Return the [X, Y] coordinate for the center point of the cell that contains the specified text.  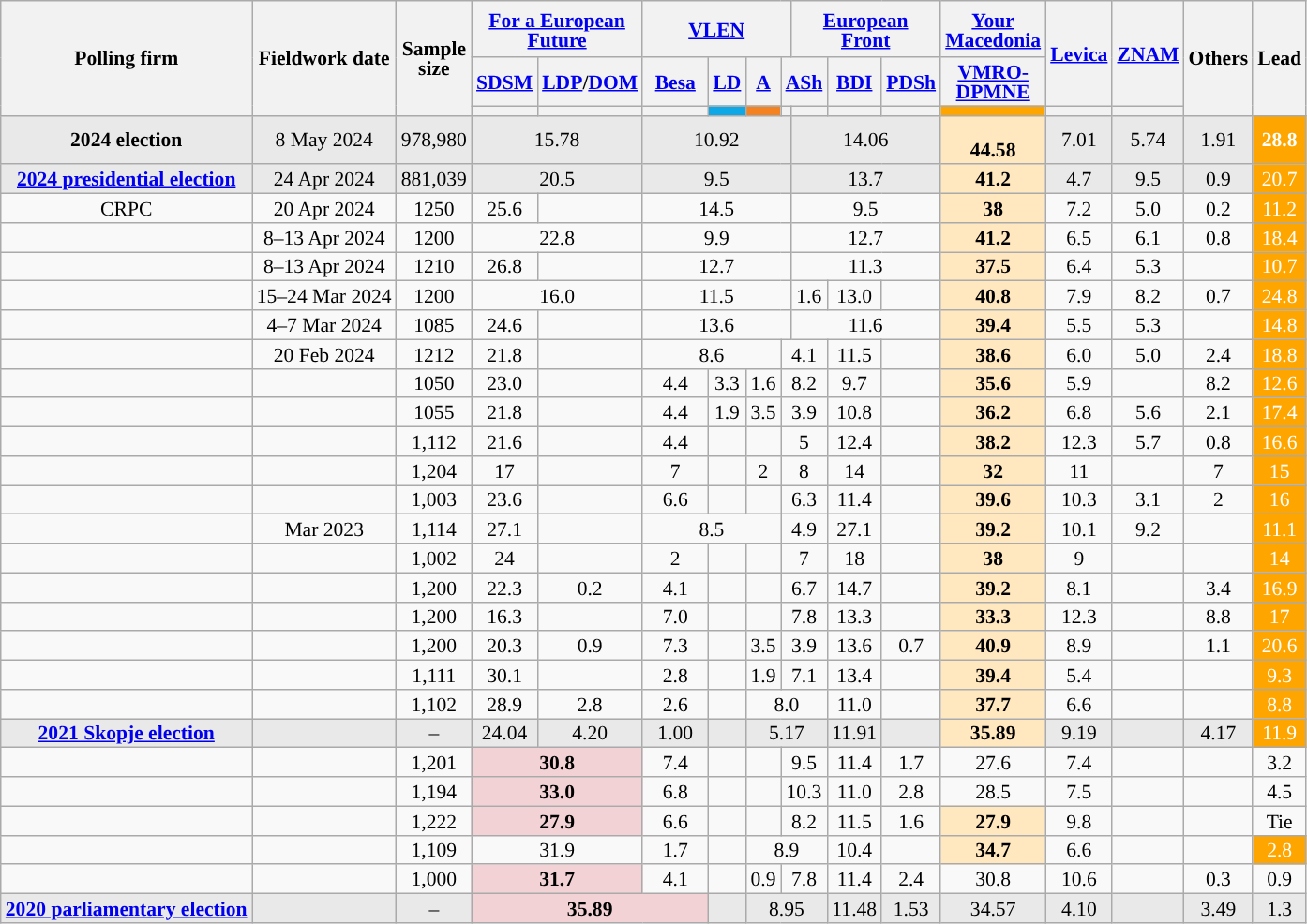
30.1 [504, 675]
8.1 [1078, 587]
32 [993, 470]
20 Feb 2024 [324, 354]
1212 [434, 354]
4.5 [1279, 791]
1,109 [434, 849]
Fieldwork date [324, 58]
20.5 [557, 180]
9 [1078, 559]
5.7 [1148, 442]
1055 [434, 412]
PDSh [911, 82]
10.7 [1279, 266]
25.6 [504, 208]
2020 parliamentary election [127, 909]
2.1 [1219, 412]
11.9 [1279, 733]
15.78 [557, 140]
978,980 [434, 140]
13.0 [854, 296]
1210 [434, 266]
1.91 [1219, 140]
28.8 [1279, 140]
7.9 [1078, 296]
6.5 [1078, 238]
LDP/DOM [590, 82]
20.6 [1279, 647]
24 [504, 559]
37.7 [993, 705]
20.3 [504, 647]
36.2 [993, 412]
18 [854, 559]
9.3 [1279, 675]
5.74 [1148, 140]
1,102 [434, 705]
1,003 [434, 500]
7.01 [1078, 140]
11.2 [1279, 208]
16.3 [504, 617]
BDI [854, 82]
20 Apr 2024 [324, 208]
3.2 [1279, 763]
1.53 [911, 909]
2024 election [127, 140]
14.7 [854, 587]
10.1 [1078, 529]
0.3 [1219, 879]
18.8 [1279, 354]
2024 presidential election [127, 180]
40.9 [993, 647]
Polling firm [127, 58]
SDSM [504, 82]
3.49 [1219, 909]
6.4 [1078, 266]
4–7 Mar 2024 [324, 324]
5.9 [1078, 382]
4.20 [590, 733]
1.00 [675, 733]
5.17 [786, 733]
6.1 [1148, 238]
VLEN [716, 29]
7.5 [1078, 791]
2021 Skopje election [127, 733]
Your Macedonia [993, 29]
ASh [804, 82]
1,222 [434, 821]
Besa [675, 82]
1,194 [434, 791]
16.0 [557, 296]
12.6 [1279, 382]
26.8 [504, 266]
13.3 [854, 617]
Mar 2023 [324, 529]
1.3 [1279, 909]
5.4 [1078, 675]
3.1 [1148, 500]
6.7 [804, 587]
EuropeanFront [865, 29]
A [763, 82]
1,112 [434, 442]
9.2 [1148, 529]
28.5 [993, 791]
37.5 [993, 266]
11.1 [1279, 529]
14.8 [1279, 324]
5.5 [1078, 324]
1050 [434, 382]
9.7 [854, 382]
LD [727, 82]
15–24 Mar 2024 [324, 296]
10.92 [716, 140]
8.5 [711, 529]
6.3 [804, 500]
10.8 [854, 412]
14.06 [865, 140]
Tie [1279, 821]
14.5 [716, 208]
10.4 [854, 849]
12.4 [854, 442]
Others [1219, 58]
Levica [1078, 53]
18.4 [1279, 238]
9.9 [716, 238]
9.19 [1078, 733]
40.8 [993, 296]
VMRO-DPMNE [993, 82]
1,000 [434, 879]
4.9 [804, 529]
16.6 [1279, 442]
44.58 [993, 140]
33.3 [993, 617]
39.6 [993, 500]
1250 [434, 208]
1,111 [434, 675]
11 [1078, 470]
11.91 [854, 733]
16.9 [1279, 587]
8 May 2024 [324, 140]
38.2 [993, 442]
35.6 [993, 382]
10.6 [1078, 879]
34.7 [993, 849]
1,114 [434, 529]
ZNAM [1148, 53]
21.6 [504, 442]
5.6 [1148, 412]
4.17 [1219, 733]
881,039 [434, 180]
1085 [434, 324]
23.6 [504, 500]
1,204 [434, 470]
CRPC [127, 208]
1,201 [434, 763]
16 [1279, 500]
24 Apr 2024 [324, 180]
7.1 [804, 675]
8 [804, 470]
1.1 [1219, 647]
Lead [1279, 58]
15 [1279, 470]
31.9 [557, 849]
11.3 [865, 266]
8.95 [786, 909]
34.57 [993, 909]
5 [804, 442]
38.6 [993, 354]
For a EuropeanFuture [557, 29]
8.6 [711, 354]
11.6 [865, 324]
24.6 [504, 324]
3.3 [727, 382]
9.8 [1078, 821]
23.0 [504, 382]
17.4 [1279, 412]
3.4 [1219, 587]
4.7 [1078, 180]
22.3 [504, 587]
13.7 [865, 180]
24.8 [1279, 296]
33.0 [557, 791]
2.6 [675, 705]
24.04 [504, 733]
11.48 [854, 909]
8.0 [786, 705]
22.8 [557, 238]
7.3 [675, 647]
Samplesize [434, 58]
6.0 [1078, 354]
31.7 [557, 879]
28.9 [504, 705]
4.10 [1078, 909]
7.2 [1078, 208]
27.6 [993, 763]
13.4 [854, 675]
1,002 [434, 559]
20.7 [1279, 180]
7.0 [675, 617]
